Locate the cell with the specified text and output its [x, y] center coordinate. 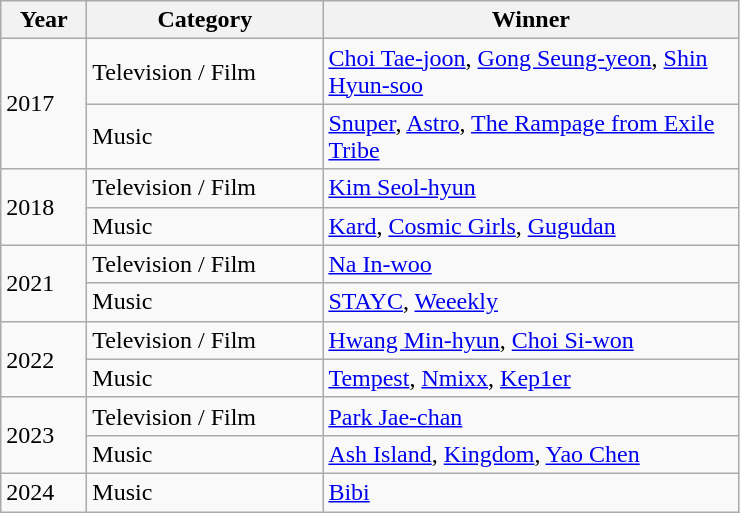
Tempest, Nmixx, Kep1er [531, 378]
2018 [44, 207]
2024 [44, 492]
Snuper, Astro, The Rampage from Exile Tribe [531, 136]
STAYC, Weeekly [531, 302]
Year [44, 20]
2017 [44, 104]
Park Jae-chan [531, 416]
Kard, Cosmic Girls, Gugudan [531, 226]
Bibi [531, 492]
Hwang Min-hyun, Choi Si-won [531, 340]
2023 [44, 435]
Kim Seol-hyun [531, 188]
2022 [44, 359]
2021 [44, 283]
Na In-woo [531, 264]
Choi Tae-joon, Gong Seung-yeon, Shin Hyun-soo [531, 72]
Category [205, 20]
Winner [531, 20]
Ash Island, Kingdom, Yao Chen [531, 454]
